Output the [x, y] coordinate of the center of the cell containing the given text.  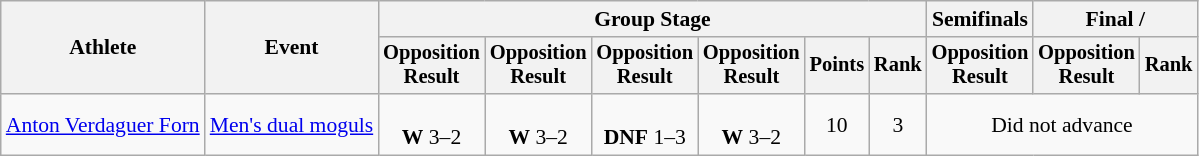
Final / [1115, 19]
DNF 1–3 [644, 124]
Men's dual moguls [292, 124]
Athlete [103, 48]
Anton Verdaguer Forn [103, 124]
3 [898, 124]
Semifinals [980, 19]
Did not advance [1062, 124]
Group Stage [652, 19]
Points [837, 66]
10 [837, 124]
Event [292, 48]
